Provide the (x, y) coordinate of the cell's center where the given text is located.  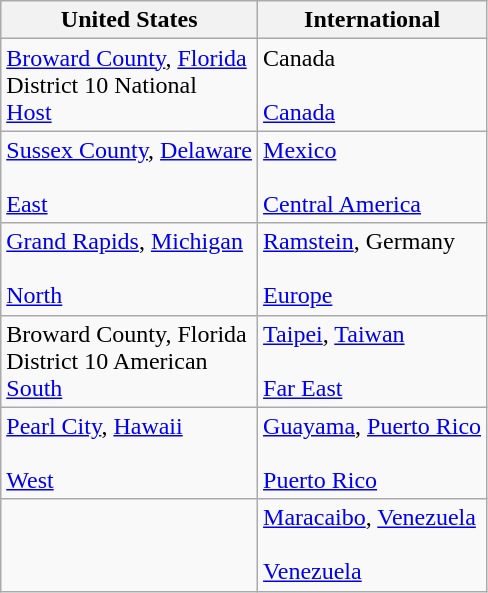
Ramstein, GermanyEurope (372, 269)
CanadaCanada (372, 85)
Pearl City, HawaiiWest (130, 453)
Guayama, Puerto RicoPuerto Rico (372, 453)
Broward County, FloridaDistrict 10 AmericanSouth (130, 361)
Taipei, TaiwanFar East (372, 361)
Sussex County, DelawareEast (130, 177)
Broward County, FloridaDistrict 10 NationalHost (130, 85)
International (372, 20)
Grand Rapids, MichiganNorth (130, 269)
Mexico Central America (372, 177)
United States (130, 20)
Maracaibo, Venezuela Venezuela (372, 545)
